Return the (x, y) coordinate for the center point of the cell that contains the specified text.  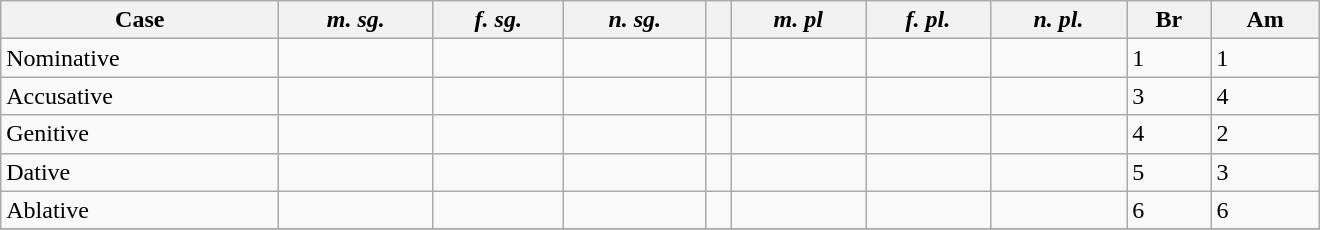
Dative (140, 172)
m. sg. (356, 20)
n. pl. (1058, 20)
f. sg. (498, 20)
Accusative (140, 96)
Case (140, 20)
5 (1169, 172)
Br (1169, 20)
2 (1265, 134)
Am (1265, 20)
m. pl (798, 20)
Ablative (140, 210)
Nominative (140, 58)
f. pl. (928, 20)
n. sg. (635, 20)
Genitive (140, 134)
